Detect which cell encompasses the target text, then output its (x, y) center coordinate. 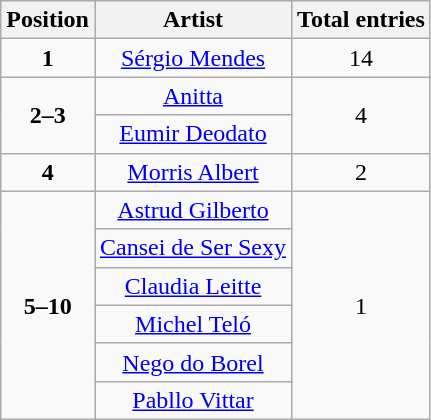
Anitta (192, 96)
Artist (192, 20)
14 (362, 58)
Pabllo Vittar (192, 400)
2 (362, 172)
Eumir Deodato (192, 134)
Position (48, 20)
Total entries (362, 20)
5–10 (48, 305)
Nego do Borel (192, 362)
Morris Albert (192, 172)
Claudia Leitte (192, 286)
Michel Teló (192, 324)
Cansei de Ser Sexy (192, 248)
2–3 (48, 115)
Astrud Gilberto (192, 210)
Sérgio Mendes (192, 58)
